Search for the cell housing the specified text and yield its [X, Y] center coordinate. 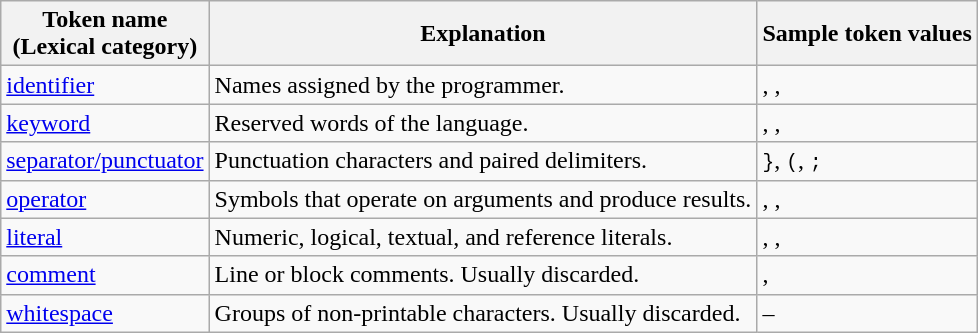
}, (, ; [867, 161]
Token name(Lexical category) [105, 34]
Explanation [483, 34]
, [867, 275]
identifier [105, 85]
whitespace [105, 313]
– [867, 313]
Symbols that operate on arguments and produce results. [483, 199]
Names assigned by the programmer. [483, 85]
Numeric, logical, textual, and reference literals. [483, 237]
Sample token values [867, 34]
separator/punctuator [105, 161]
Punctuation characters and paired delimiters. [483, 161]
keyword [105, 123]
operator [105, 199]
Line or block comments. Usually discarded. [483, 275]
Groups of non-printable characters. Usually discarded. [483, 313]
comment [105, 275]
literal [105, 237]
Reserved words of the language. [483, 123]
